Capture the cell that displays the provided text and extract its [X, Y] central coordinate. 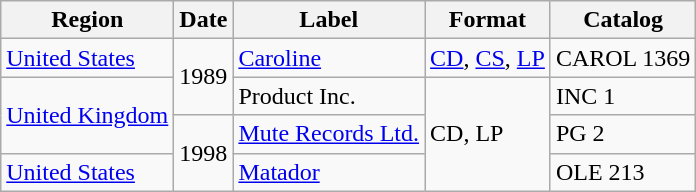
United Kingdom [88, 115]
Date [204, 20]
Format [488, 20]
Mute Records Ltd. [329, 134]
CD, CS, LP [488, 58]
PG 2 [623, 134]
CD, LP [488, 134]
OLE 213 [623, 172]
1998 [204, 153]
Product Inc. [329, 96]
1989 [204, 77]
CAROL 1369 [623, 58]
INC 1 [623, 96]
Caroline [329, 58]
Catalog [623, 20]
Matador [329, 172]
Label [329, 20]
Region [88, 20]
